Return the (x, y) coordinate for the center point of the cell that contains the specified text.  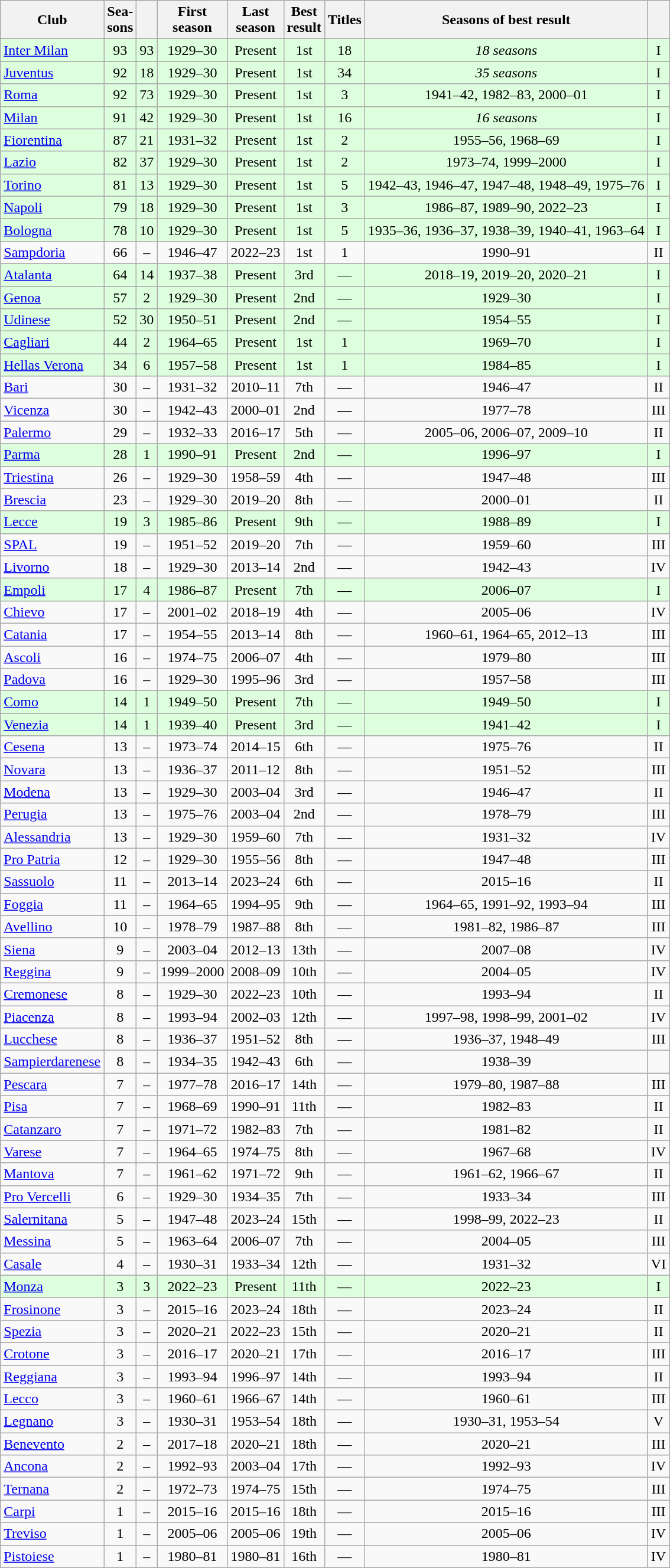
Ascoli (52, 657)
57 (121, 297)
1930–31, 1953–54 (506, 1422)
2018–19 (255, 612)
26 (121, 477)
Lastseason (255, 20)
1938–39 (506, 1062)
1981–82 (506, 1129)
Palermo (52, 432)
Torino (52, 185)
SPAL (52, 545)
1961–62 (193, 1174)
Pescara (52, 1084)
Juventus (52, 73)
Roma (52, 95)
1966–67 (255, 1399)
1994–95 (255, 904)
44 (121, 343)
Inter Milan (52, 50)
Frosinone (52, 1309)
16th (304, 1556)
2012–13 (255, 949)
Sea-sons (121, 20)
Bestresult (304, 20)
1984–85 (506, 365)
1973–74 (193, 747)
1986–87 (193, 589)
1935–36, 1936–37, 1938–39, 1940–41, 1963–64 (506, 230)
1985–86 (193, 522)
Messina (52, 1241)
1960–61, 1964–65, 2012–13 (506, 634)
Lucchese (52, 1039)
Bari (52, 387)
12 (121, 859)
1997–98, 1998–99, 2001–02 (506, 1016)
23 (121, 500)
2014–15 (255, 747)
2001–02 (193, 612)
82 (121, 162)
Catania (52, 634)
28 (121, 455)
2007–08 (506, 949)
Ternana (52, 1489)
1936–37, 1948–49 (506, 1039)
Reggiana (52, 1377)
Lecce (52, 522)
73 (147, 95)
87 (121, 140)
29 (121, 432)
1937–38 (193, 275)
Casale (52, 1264)
66 (121, 252)
2005–06, 2006–07, 2009–10 (506, 432)
Titles (344, 20)
Padova (52, 680)
Spezia (52, 1331)
91 (121, 118)
Brescia (52, 500)
64 (121, 275)
42 (147, 118)
Venezia (52, 725)
1979–80, 1987–88 (506, 1084)
2010–11 (255, 387)
Empoli (52, 589)
13th (304, 949)
1955–56, 1968–69 (506, 140)
1972–73 (193, 1489)
Novara (52, 770)
1999–2000 (193, 972)
Cremonese (52, 994)
Lecco (52, 1399)
Siena (52, 949)
Milan (52, 118)
Treviso (52, 1534)
5th (304, 432)
Atalanta (52, 275)
Fiorentina (52, 140)
21 (147, 140)
1941–42, 1982–83, 2000–01 (506, 95)
Crotone (52, 1354)
Firstseason (193, 20)
Mantova (52, 1174)
2017–18 (193, 1444)
2011–12 (255, 770)
1986–87, 1989–90, 2022–23 (506, 207)
1955–56 (255, 859)
Udinese (52, 320)
Monza (52, 1286)
Foggia (52, 904)
Legnano (52, 1422)
1967–68 (506, 1152)
1941–42 (506, 725)
Hellas Verona (52, 365)
Pro Patria (52, 859)
Pro Vercelli (52, 1197)
Como (52, 702)
Ancona (52, 1466)
Alessandria (52, 837)
Chievo (52, 612)
Parma (52, 455)
2018–19, 2019–20, 2020–21 (506, 275)
35 seasons (506, 73)
Cesena (52, 747)
V (658, 1422)
1963–64 (193, 1241)
Salernitana (52, 1219)
Benevento (52, 1444)
18 seasons (506, 50)
VI (658, 1264)
1961–62, 1966–67 (506, 1174)
79 (121, 207)
1969–70 (506, 343)
1995–96 (255, 680)
Avellino (52, 927)
Bologna (52, 230)
1950–51 (193, 320)
1932–33 (193, 432)
Sassuolo (52, 882)
Reggina (52, 972)
Catanzaro (52, 1129)
52 (121, 320)
Pistoiese (52, 1556)
1958–59 (255, 477)
37 (147, 162)
1968–69 (193, 1107)
Lazio (52, 162)
1942–43, 1946–47, 1947–48, 1948–49, 1975–76 (506, 185)
Modena (52, 792)
Triestina (52, 477)
1953–54 (255, 1422)
19th (304, 1534)
Napoli (52, 207)
Sampierdarenese (52, 1062)
78 (121, 230)
Vicenza (52, 410)
Club (52, 20)
16 seasons (506, 118)
1988–89 (506, 522)
Livorno (52, 567)
1998–99, 2022–23 (506, 1219)
Varese (52, 1152)
1939–40 (193, 725)
Genoa (52, 297)
1981–82, 1986–87 (506, 927)
Sampdoria (52, 252)
Carpi (52, 1511)
1973–74, 1999–2000 (506, 162)
81 (121, 185)
Seasons of best result (506, 20)
2008–09 (255, 972)
1987–88 (255, 927)
1979–80 (506, 657)
Piacenza (52, 1016)
2002–03 (255, 1016)
1964–65, 1991–92, 1993–94 (506, 904)
Pisa (52, 1107)
Cagliari (52, 343)
Perugia (52, 814)
